Return [X, Y] of the center of cell containing provided text 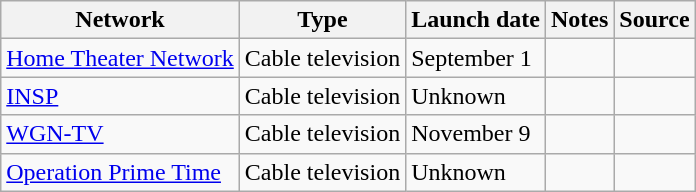
Home Theater Network [120, 58]
Operation Prime Time [120, 172]
November 9 [476, 134]
WGN-TV [120, 134]
Type [322, 20]
Launch date [476, 20]
September 1 [476, 58]
Source [654, 20]
INSP [120, 96]
Network [120, 20]
Notes [579, 20]
